Determine the (x, y) coordinate at the center of the cell enclosing the given text.  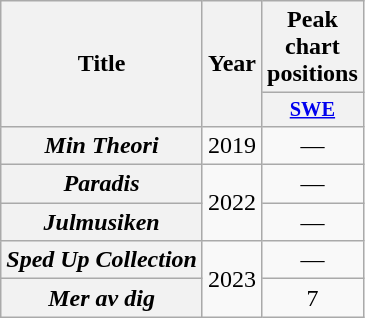
Paradis (102, 184)
Julmusiken (102, 222)
Mer av dig (102, 298)
Year (232, 64)
Min Theori (102, 145)
Sped Up Collection (102, 260)
SWE (313, 110)
2022 (232, 203)
Peak chart positions (313, 47)
2019 (232, 145)
7 (313, 298)
2023 (232, 279)
Title (102, 64)
